Extract the (X, Y) coordinate from the center of the cell holding the provided text.  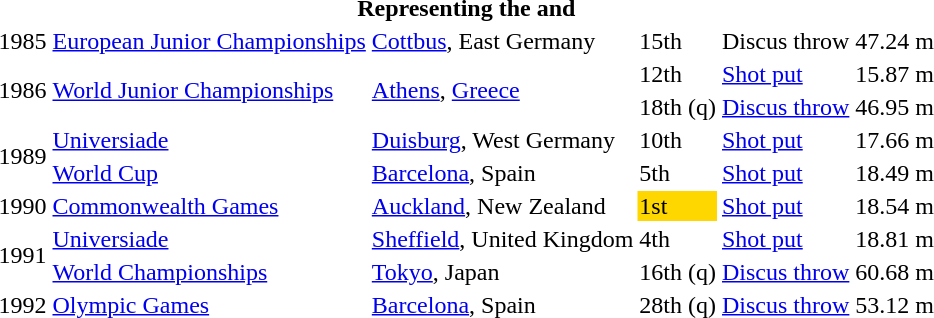
4th (678, 239)
Tokyo, Japan (502, 272)
Sheffield, United Kingdom (502, 239)
Barcelona, Spain (502, 173)
16th (q) (678, 272)
Athens, Greece (502, 90)
12th (678, 74)
15th (678, 41)
Commonwealth Games (209, 206)
Duisburg, West Germany (502, 140)
Auckland, New Zealand (502, 206)
Cottbus, East Germany (502, 41)
World Junior Championships (209, 90)
World Championships (209, 272)
World Cup (209, 173)
18th (q) (678, 107)
1st (678, 206)
10th (678, 140)
5th (678, 173)
European Junior Championships (209, 41)
